Pinpoint the cell where the given text exists, returning its [x, y] midpoint coordinate. 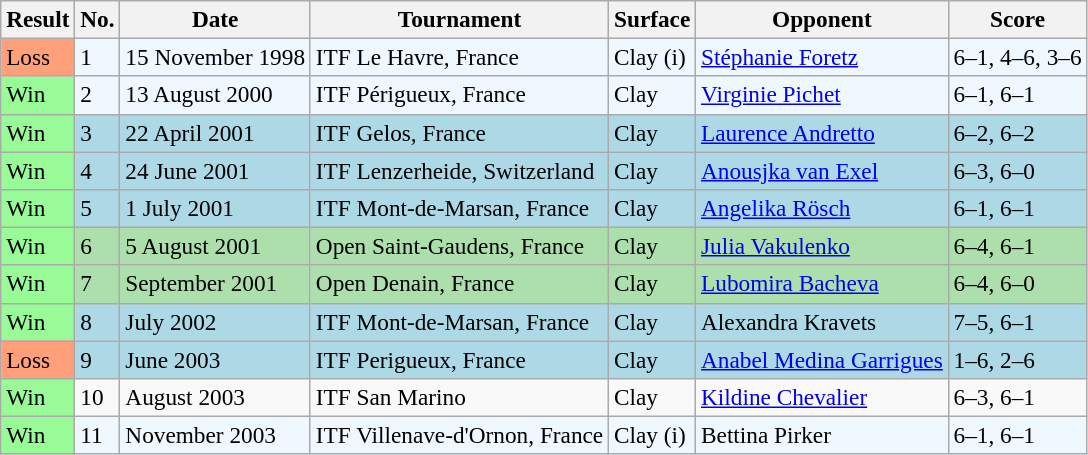
November 2003 [215, 435]
6 [98, 246]
8 [98, 322]
6–4, 6–0 [1018, 284]
No. [98, 19]
6–3, 6–0 [1018, 170]
Tournament [459, 19]
Stéphanie Foretz [822, 57]
Virginie Pichet [822, 95]
Result [38, 19]
ITF Le Havre, France [459, 57]
Alexandra Kravets [822, 322]
10 [98, 397]
Anabel Medina Garrigues [822, 359]
Open Saint-Gaudens, France [459, 246]
6–1, 4–6, 3–6 [1018, 57]
7–5, 6–1 [1018, 322]
6–3, 6–1 [1018, 397]
Score [1018, 19]
5 August 2001 [215, 246]
Kildine Chevalier [822, 397]
July 2002 [215, 322]
9 [98, 359]
ITF Gelos, France [459, 133]
ITF San Marino [459, 397]
Lubomira Bacheva [822, 284]
September 2001 [215, 284]
4 [98, 170]
Surface [652, 19]
Open Denain, France [459, 284]
24 June 2001 [215, 170]
ITF Lenzerheide, Switzerland [459, 170]
August 2003 [215, 397]
ITF Périgueux, France [459, 95]
15 November 1998 [215, 57]
Opponent [822, 19]
22 April 2001 [215, 133]
ITF Villenave-d'Ornon, France [459, 435]
Julia Vakulenko [822, 246]
5 [98, 208]
1 [98, 57]
13 August 2000 [215, 95]
Angelika Rösch [822, 208]
6–4, 6–1 [1018, 246]
1 July 2001 [215, 208]
6–2, 6–2 [1018, 133]
ITF Perigueux, France [459, 359]
11 [98, 435]
2 [98, 95]
3 [98, 133]
7 [98, 284]
June 2003 [215, 359]
Date [215, 19]
Anousjka van Exel [822, 170]
1–6, 2–6 [1018, 359]
Laurence Andretto [822, 133]
Bettina Pirker [822, 435]
